Detect which cell encompasses the target text, then output its (X, Y) center coordinate. 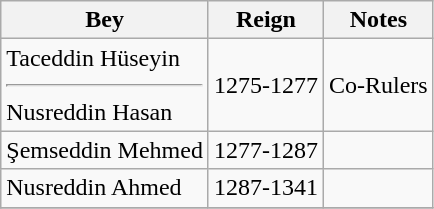
1287-1341 (266, 188)
Notes (379, 20)
Şemseddin Mehmed (105, 150)
1275-1277 (266, 85)
Reign (266, 20)
Taceddin Hüseyin Nusreddin Hasan (105, 85)
Bey (105, 20)
Co-Rulers (379, 85)
Nusreddin Ahmed (105, 188)
1277-1287 (266, 150)
